Search for the cell housing the specified text and yield its (x, y) center coordinate. 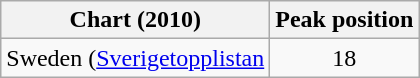
Sweden (Sverigetopplistan (136, 58)
Peak position (344, 20)
Chart (2010) (136, 20)
18 (344, 58)
